Search for the cell housing the specified text and yield its (X, Y) center coordinate. 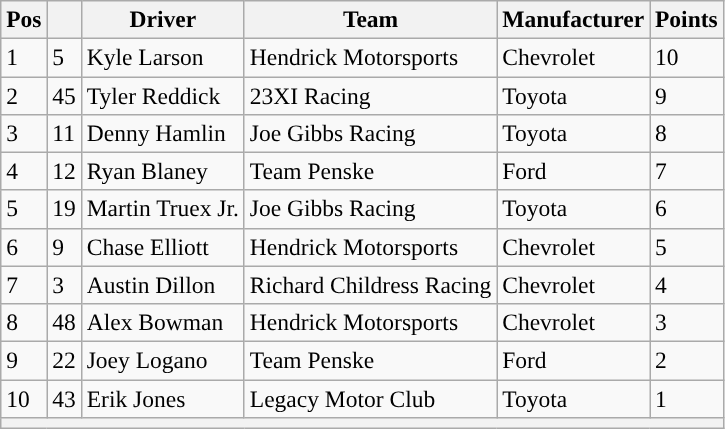
11 (64, 133)
22 (64, 360)
48 (64, 322)
Richard Childress Racing (370, 285)
Pos (24, 19)
Legacy Motor Club (370, 398)
Driver (162, 19)
Denny Hamlin (162, 133)
Alex Bowman (162, 322)
Joey Logano (162, 360)
Kyle Larson (162, 57)
12 (64, 171)
Chase Elliott (162, 247)
Martin Truex Jr. (162, 209)
45 (64, 95)
Points (687, 19)
Tyler Reddick (162, 95)
43 (64, 398)
Erik Jones (162, 398)
23XI Racing (370, 95)
Team (370, 19)
19 (64, 209)
Ryan Blaney (162, 171)
Manufacturer (574, 19)
Austin Dillon (162, 285)
